Pinpoint the cell where the given text exists, returning its [x, y] midpoint coordinate. 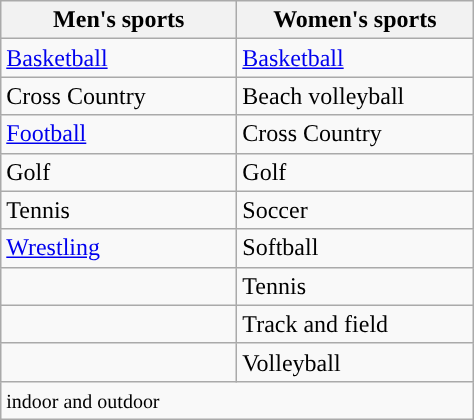
Men's sports [119, 20]
Beach volleyball [355, 96]
Women's sports [355, 20]
Soccer [355, 210]
Softball [355, 248]
Wrestling [119, 248]
Football [119, 134]
Volleyball [355, 362]
indoor and outdoor [237, 400]
Track and field [355, 324]
